Scan for the cell matching the given text and deliver its [X, Y] coordinate at center. 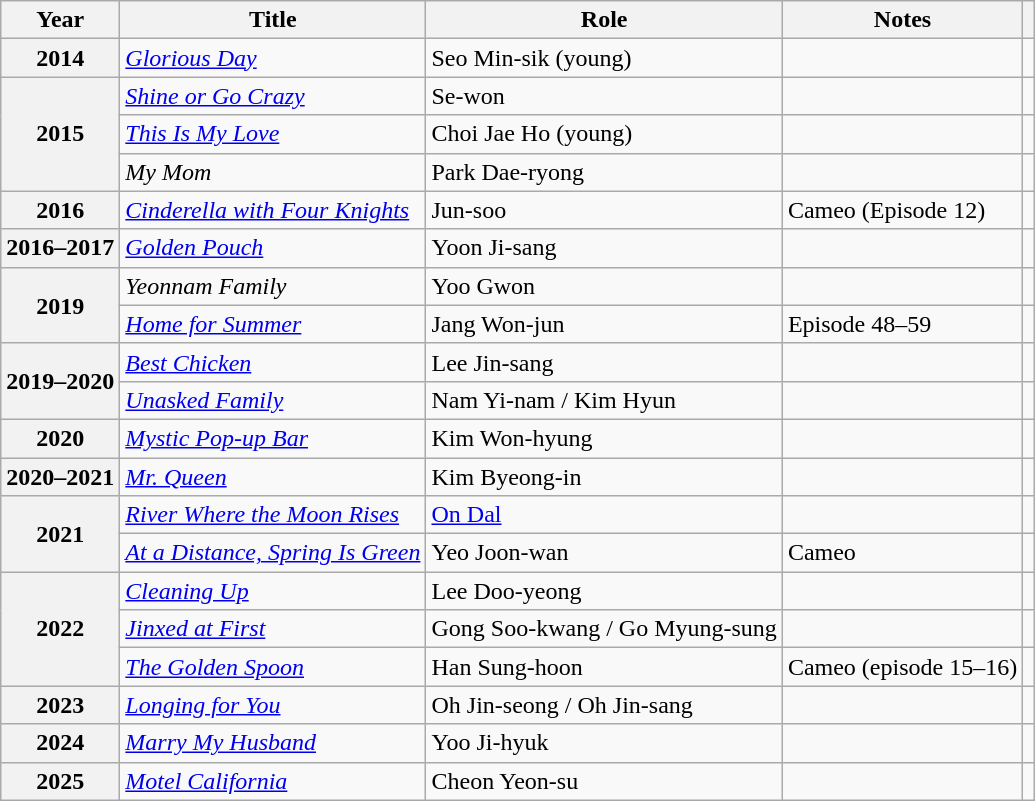
On Dal [604, 515]
Lee Jin-sang [604, 362]
2023 [60, 705]
Se-won [604, 96]
Golden Pouch [273, 248]
Lee Doo-yeong [604, 591]
Gong Soo-kwang / Go Myung-sung [604, 629]
Marry My Husband [273, 743]
Han Sung-hoon [604, 667]
Yeonnam Family [273, 286]
At a Distance, Spring Is Green [273, 553]
Park Dae-ryong [604, 172]
Jun-soo [604, 210]
2019 [60, 305]
2015 [60, 134]
Nam Yi-nam / Kim Hyun [604, 400]
Cameo (episode 15–16) [902, 667]
Kim Byeong-in [604, 477]
2014 [60, 58]
2024 [60, 743]
Unasked Family [273, 400]
Best Chicken [273, 362]
Cleaning Up [273, 591]
2020 [60, 438]
Choi Jae Ho (young) [604, 134]
Mr. Queen [273, 477]
2021 [60, 534]
Cameo (Episode 12) [902, 210]
Shine or Go Crazy [273, 96]
Role [604, 20]
My Mom [273, 172]
This Is My Love [273, 134]
2016–2017 [60, 248]
Cameo [902, 553]
Longing for You [273, 705]
2020–2021 [60, 477]
Title [273, 20]
Motel California [273, 781]
Home for Summer [273, 324]
2016 [60, 210]
Glorious Day [273, 58]
Year [60, 20]
The Golden Spoon [273, 667]
Yeo Joon-wan [604, 553]
River Where the Moon Rises [273, 515]
Jinxed at First [273, 629]
2019–2020 [60, 381]
Yoo Ji-hyuk [604, 743]
Cheon Yeon-su [604, 781]
Oh Jin-seong / Oh Jin-sang [604, 705]
2022 [60, 629]
Yoo Gwon [604, 286]
Cinderella with Four Knights [273, 210]
Jang Won-jun [604, 324]
Kim Won-hyung [604, 438]
2025 [60, 781]
Yoon Ji-sang [604, 248]
Seo Min-sik (young) [604, 58]
Mystic Pop-up Bar [273, 438]
Notes [902, 20]
Episode 48–59 [902, 324]
